From the cell containing the given text, extract its center point as [X, Y] coordinate. 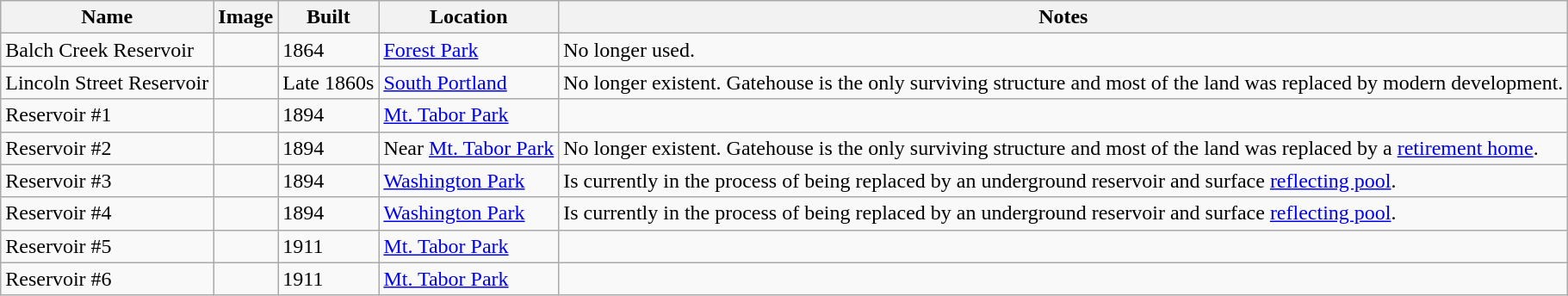
Forest Park [468, 50]
Reservoir #4 [107, 213]
No longer used. [1063, 50]
Near Mt. Tabor Park [468, 148]
Location [468, 17]
Balch Creek Reservoir [107, 50]
Reservoir #2 [107, 148]
Notes [1063, 17]
South Portland [468, 83]
Lincoln Street Reservoir [107, 83]
Reservoir #6 [107, 279]
Reservoir #1 [107, 115]
No longer existent. Gatehouse is the only surviving structure and most of the land was replaced by modern development. [1063, 83]
Reservoir #3 [107, 181]
No longer existent. Gatehouse is the only surviving structure and most of the land was replaced by a retirement home. [1063, 148]
Name [107, 17]
Built [329, 17]
Reservoir #5 [107, 246]
1864 [329, 50]
Late 1860s [329, 83]
Image [246, 17]
